Pinpoint the cell where the given text exists, returning its (x, y) midpoint coordinate. 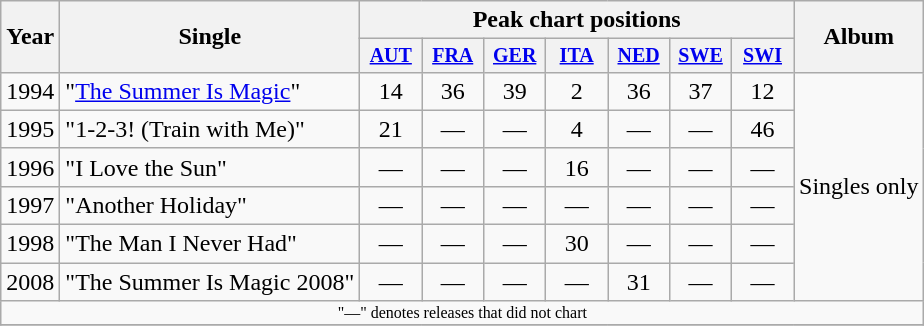
"Another Holiday" (210, 205)
4 (577, 129)
16 (577, 167)
37 (701, 91)
SWE (701, 56)
Peak chart positions (577, 20)
46 (763, 129)
39 (515, 91)
SWI (763, 56)
1994 (30, 91)
2008 (30, 282)
14 (391, 91)
Album (859, 37)
NED (639, 56)
"The Summer Is Magic 2008" (210, 282)
ITA (577, 56)
12 (763, 91)
1995 (30, 129)
30 (577, 244)
1996 (30, 167)
"I Love the Sun" (210, 167)
31 (639, 282)
GER (515, 56)
1997 (30, 205)
"The Summer Is Magic" (210, 91)
FRA (453, 56)
Single (210, 37)
1998 (30, 244)
2 (577, 91)
"—" denotes releases that did not chart (462, 313)
"The Man I Never Had" (210, 244)
21 (391, 129)
"1-2-3! (Train with Me)" (210, 129)
Year (30, 37)
Singles only (859, 186)
AUT (391, 56)
